Identify which cell holds the provided text, then report its [X, Y] central coordinate. 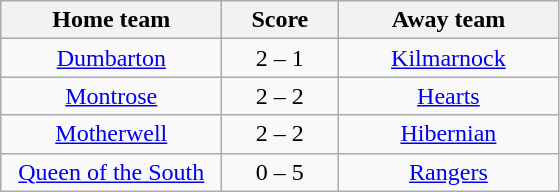
2 – 1 [280, 58]
0 – 5 [280, 172]
Hearts [448, 96]
Queen of the South [112, 172]
Rangers [448, 172]
Dumbarton [112, 58]
Hibernian [448, 134]
Away team [448, 20]
Montrose [112, 96]
Kilmarnock [448, 58]
Home team [112, 20]
Motherwell [112, 134]
Score [280, 20]
